Scan for the cell matching the given text and deliver its (X, Y) coordinate at center. 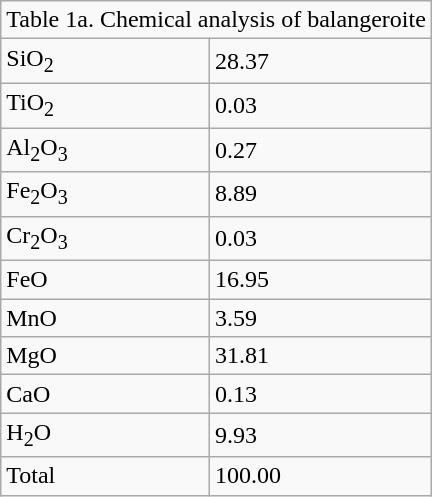
8.89 (320, 194)
MgO (106, 356)
FeO (106, 280)
TiO2 (106, 105)
100.00 (320, 476)
MnO (106, 318)
Table 1a. Chemical analysis of balangeroite (216, 20)
SiO2 (106, 61)
H2O (106, 435)
31.81 (320, 356)
28.37 (320, 61)
9.93 (320, 435)
Fe2O3 (106, 194)
Cr2O3 (106, 238)
0.27 (320, 150)
0.13 (320, 394)
CaO (106, 394)
Total (106, 476)
Al2O3 (106, 150)
16.95 (320, 280)
3.59 (320, 318)
